Output the (x, y) coordinate of the center of the cell containing the given text.  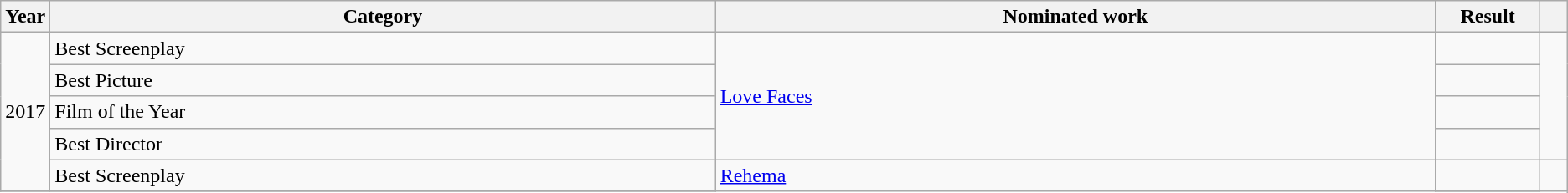
Category (383, 17)
Result (1488, 17)
Year (25, 17)
2017 (25, 112)
Nominated work (1075, 17)
Best Picture (383, 80)
Best Director (383, 144)
Love Faces (1075, 96)
Rehema (1075, 175)
Film of the Year (383, 112)
